Locate the cell with the specified text and output its (x, y) center coordinate. 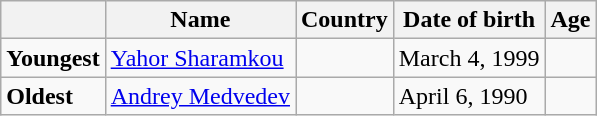
Date of birth (469, 20)
Name (200, 20)
March 4, 1999 (469, 58)
Youngest (53, 58)
Andrey Medvedev (200, 96)
Age (570, 20)
Country (345, 20)
Oldest (53, 96)
Yahor Sharamkou (200, 58)
April 6, 1990 (469, 96)
